Identify which cell holds the provided text, then report its [x, y] central coordinate. 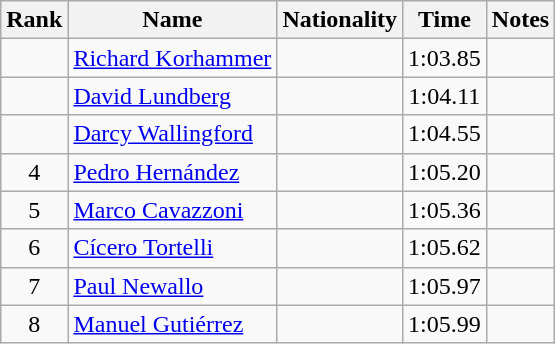
Pedro Hernández [172, 172]
1:05.97 [445, 286]
Cícero Tortelli [172, 248]
Name [172, 20]
Notes [520, 20]
1:04.55 [445, 134]
Rank [34, 20]
Darcy Wallingford [172, 134]
Manuel Gutiérrez [172, 324]
Marco Cavazzoni [172, 210]
Richard Korhammer [172, 58]
6 [34, 248]
1:03.85 [445, 58]
5 [34, 210]
7 [34, 286]
Time [445, 20]
1:05.20 [445, 172]
4 [34, 172]
8 [34, 324]
Paul Newallo [172, 286]
Nationality [340, 20]
1:05.62 [445, 248]
1:05.36 [445, 210]
1:05.99 [445, 324]
David Lundberg [172, 96]
1:04.11 [445, 96]
